Identify which cell holds the provided text, then report its [x, y] central coordinate. 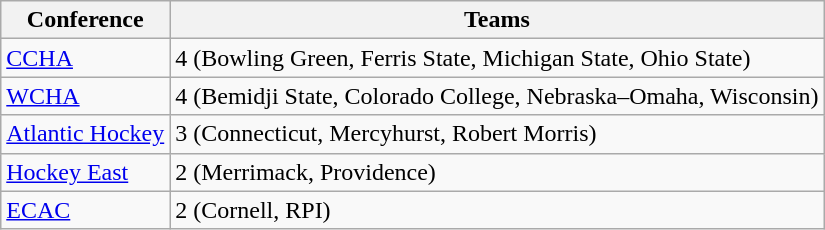
CCHA [86, 58]
Hockey East [86, 172]
4 (Bemidji State, Colorado College, Nebraska–Omaha, Wisconsin) [497, 96]
2 (Cornell, RPI) [497, 210]
3 (Connecticut, Mercyhurst, Robert Morris) [497, 134]
Teams [497, 20]
4 (Bowling Green, Ferris State, Michigan State, Ohio State) [497, 58]
ECAC [86, 210]
WCHA [86, 96]
2 (Merrimack, Providence) [497, 172]
Atlantic Hockey [86, 134]
Conference [86, 20]
